Return (x, y) of the center of cell containing provided text 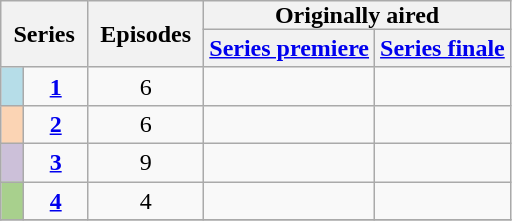
2 (56, 124)
Originally aired (357, 15)
1 (56, 86)
Episodes (146, 34)
Series finale (443, 48)
9 (146, 162)
Series premiere (290, 48)
3 (56, 162)
Series (44, 34)
